Determine the [x, y] coordinate at the center of the cell enclosing the given text.  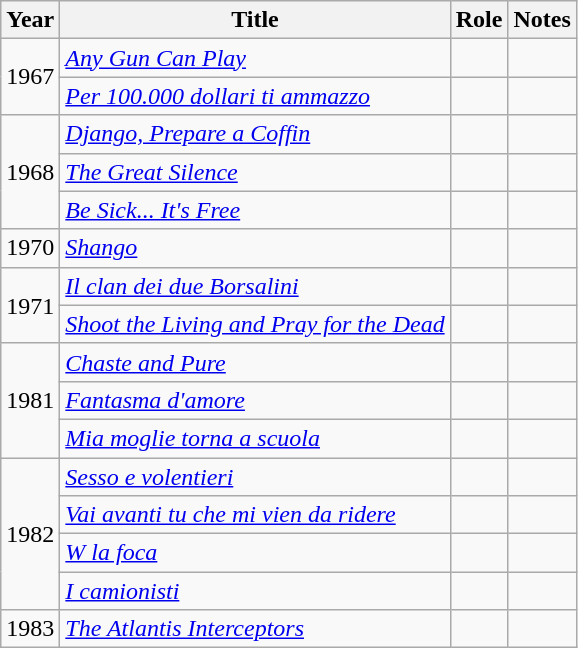
1967 [30, 77]
The Atlantis Interceptors [255, 629]
Sesso e volentieri [255, 477]
Any Gun Can Play [255, 58]
1971 [30, 305]
W la foca [255, 553]
The Great Silence [255, 172]
I camionisti [255, 591]
1982 [30, 534]
Shoot the Living and Pray for the Dead [255, 324]
Role [479, 20]
Vai avanti tu che mi vien da ridere [255, 515]
Fantasma d'amore [255, 400]
Chaste and Pure [255, 362]
Title [255, 20]
Year [30, 20]
Per 100.000 dollari ti ammazzo [255, 96]
Shango [255, 248]
1981 [30, 400]
1970 [30, 248]
Django, Prepare a Coffin [255, 134]
Mia moglie torna a scuola [255, 438]
Notes [542, 20]
1983 [30, 629]
Be Sick... It's Free [255, 210]
Il clan dei due Borsalini [255, 286]
1968 [30, 172]
